From the cell containing the given text, extract its center point as (x, y) coordinate. 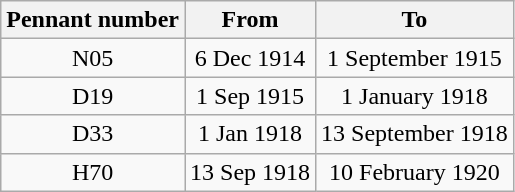
From (250, 20)
Pennant number (93, 20)
1 September 1915 (415, 58)
D19 (93, 96)
13 September 1918 (415, 134)
1 January 1918 (415, 96)
To (415, 20)
10 February 1920 (415, 172)
1 Sep 1915 (250, 96)
6 Dec 1914 (250, 58)
1 Jan 1918 (250, 134)
H70 (93, 172)
13 Sep 1918 (250, 172)
N05 (93, 58)
D33 (93, 134)
